From the cell containing the given text, extract its center point as (x, y) coordinate. 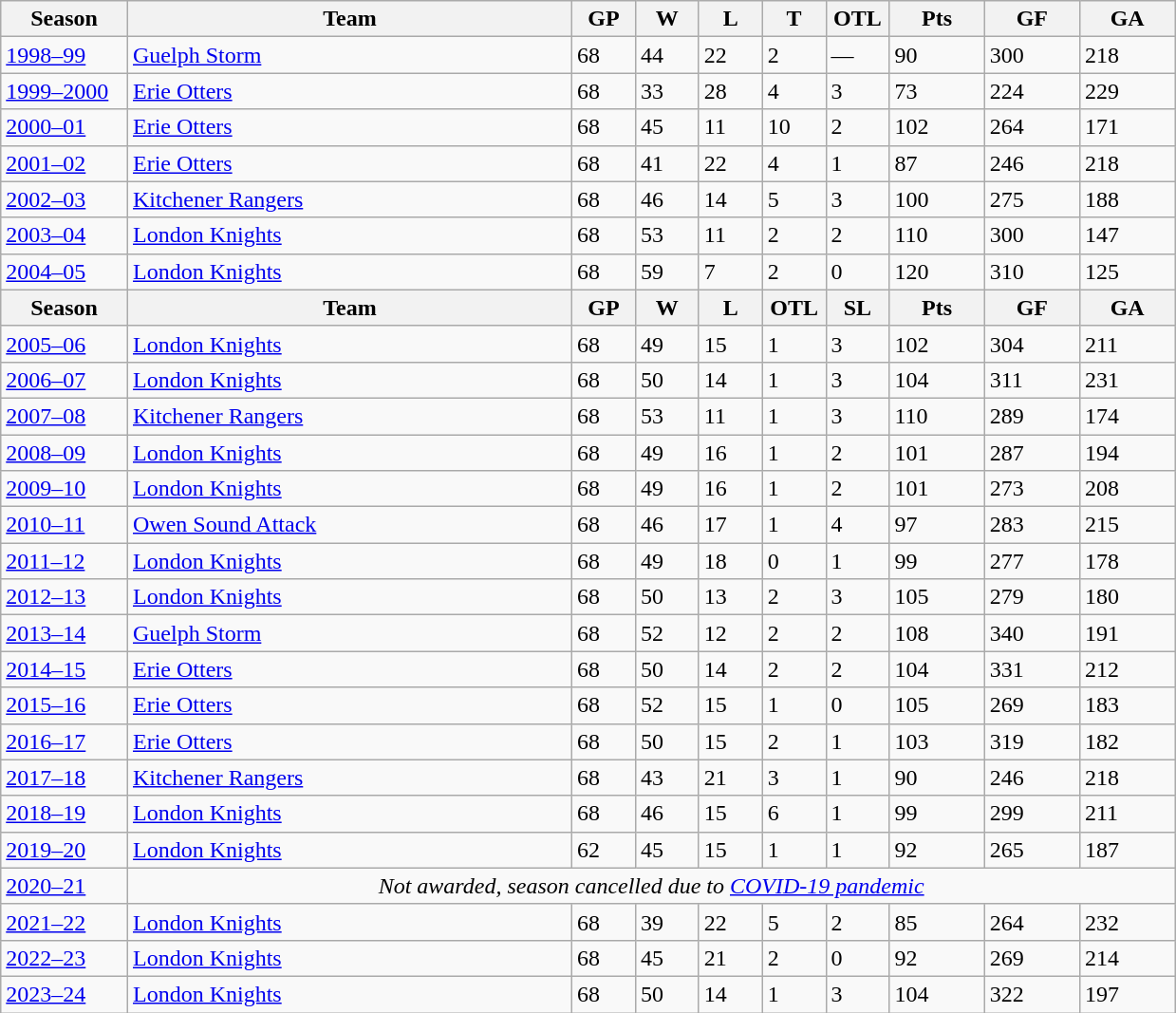
7 (731, 272)
41 (666, 163)
17 (731, 525)
2007–08 (65, 416)
100 (937, 199)
2020–21 (65, 886)
2021–22 (65, 922)
2001–02 (65, 163)
T (793, 19)
2002–03 (65, 199)
2015–16 (65, 705)
171 (1127, 127)
2006–07 (65, 380)
194 (1127, 453)
2011–12 (65, 561)
2003–04 (65, 235)
224 (1032, 91)
304 (1032, 344)
275 (1032, 199)
85 (937, 922)
208 (1127, 489)
125 (1127, 272)
2022–23 (65, 958)
2014–15 (65, 669)
2008–09 (65, 453)
6 (793, 814)
331 (1032, 669)
2017–18 (65, 778)
33 (666, 91)
215 (1127, 525)
2009–10 (65, 489)
1998–99 (65, 55)
43 (666, 778)
87 (937, 163)
10 (793, 127)
187 (1127, 850)
13 (731, 597)
44 (666, 55)
231 (1127, 380)
232 (1127, 922)
289 (1032, 416)
214 (1127, 958)
322 (1032, 994)
— (858, 55)
183 (1127, 705)
2005–06 (65, 344)
Owen Sound Attack (349, 525)
310 (1032, 272)
311 (1032, 380)
2012–13 (65, 597)
191 (1127, 633)
147 (1127, 235)
62 (604, 850)
283 (1032, 525)
182 (1127, 741)
2000–01 (65, 127)
28 (731, 91)
103 (937, 741)
279 (1032, 597)
97 (937, 525)
174 (1127, 416)
2016–17 (65, 741)
265 (1032, 850)
212 (1127, 669)
299 (1032, 814)
178 (1127, 561)
277 (1032, 561)
273 (1032, 489)
39 (666, 922)
2019–20 (65, 850)
108 (937, 633)
73 (937, 91)
12 (731, 633)
197 (1127, 994)
18 (731, 561)
SL (858, 308)
1999–2000 (65, 91)
287 (1032, 453)
319 (1032, 741)
59 (666, 272)
229 (1127, 91)
2013–14 (65, 633)
2023–24 (65, 994)
180 (1127, 597)
2004–05 (65, 272)
120 (937, 272)
Not awarded, season cancelled due to COVID-19 pandemic (651, 886)
340 (1032, 633)
2010–11 (65, 525)
188 (1127, 199)
2018–19 (65, 814)
